Search for the cell housing the specified text and yield its (X, Y) center coordinate. 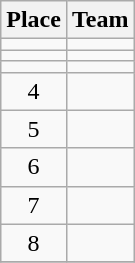
Place (34, 20)
Team (100, 20)
4 (34, 91)
5 (34, 129)
8 (34, 243)
6 (34, 167)
7 (34, 205)
